Identify which cell holds the provided text, then report its [x, y] central coordinate. 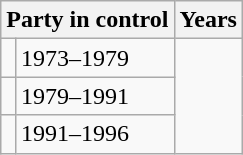
1973–1979 [94, 58]
Years [208, 20]
1991–1996 [94, 134]
Party in control [88, 20]
1979–1991 [94, 96]
